Return the [x, y] coordinate for the center point of the cell that contains the specified text.  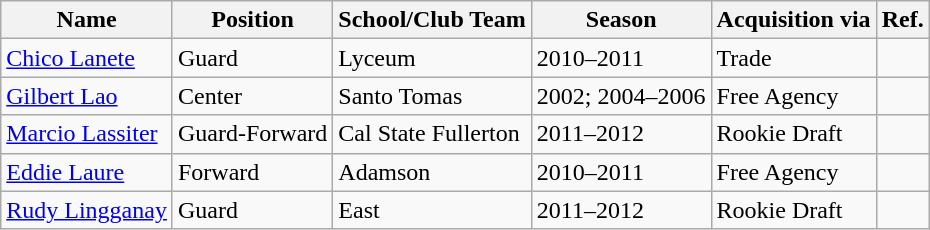
Cal State Fullerton [432, 134]
Adamson [432, 172]
Santo Tomas [432, 96]
Chico Lanete [87, 58]
Position [252, 20]
Ref. [902, 20]
Guard-Forward [252, 134]
Trade [794, 58]
Acquisition via [794, 20]
School/Club Team [432, 20]
East [432, 210]
Gilbert Lao [87, 96]
Lyceum [432, 58]
Forward [252, 172]
Name [87, 20]
Season [621, 20]
Rudy Lingganay [87, 210]
2002; 2004–2006 [621, 96]
Eddie Laure [87, 172]
Marcio Lassiter [87, 134]
Center [252, 96]
